Return [X, Y] of the center of cell containing provided text 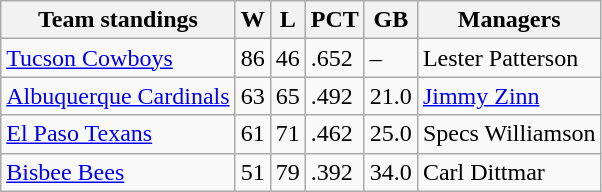
.462 [334, 134]
.392 [334, 172]
79 [288, 172]
Managers [509, 20]
25.0 [390, 134]
Jimmy Zinn [509, 96]
65 [288, 96]
51 [252, 172]
Carl Dittmar [509, 172]
46 [288, 58]
63 [252, 96]
– [390, 58]
.492 [334, 96]
34.0 [390, 172]
Lester Patterson [509, 58]
El Paso Texans [118, 134]
71 [288, 134]
.652 [334, 58]
86 [252, 58]
Tucson Cowboys [118, 58]
Bisbee Bees [118, 172]
61 [252, 134]
W [252, 20]
L [288, 20]
Team standings [118, 20]
PCT [334, 20]
21.0 [390, 96]
GB [390, 20]
Albuquerque Cardinals [118, 96]
Specs Williamson [509, 134]
